Scan for the cell matching the given text and deliver its (x, y) coordinate at center. 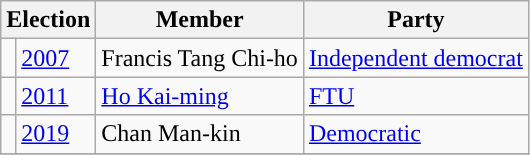
Democratic (416, 134)
Party (416, 20)
2007 (56, 58)
2011 (56, 96)
Francis Tang Chi-ho (200, 58)
Election (48, 20)
Ho Kai-ming (200, 96)
FTU (416, 96)
Independent democrat (416, 58)
Member (200, 20)
Chan Man-kin (200, 134)
2019 (56, 134)
